Return the [X, Y] coordinate for the center point of the cell that contains the specified text.  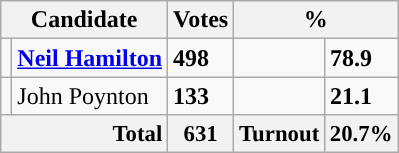
Votes [201, 20]
21.1 [362, 96]
John Poynton [90, 96]
20.7% [362, 134]
Turnout [280, 134]
133 [201, 96]
498 [201, 58]
Candidate [84, 20]
Total [84, 134]
% [316, 20]
631 [201, 134]
78.9 [362, 58]
Neil Hamilton [90, 58]
